Return [X, Y] of the center of cell containing provided text 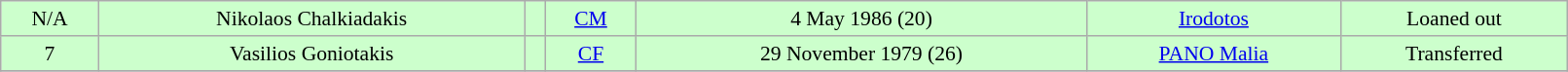
Irodotos [1214, 18]
CM [592, 18]
N/A [50, 18]
CF [592, 54]
4 May 1986 (20) [860, 18]
Nikolaos Chalkiadakis [311, 18]
Vasilios Goniotakis [311, 54]
Transferred [1454, 54]
Loaned out [1454, 18]
PANO Malia [1214, 54]
7 [50, 54]
29 November 1979 (26) [860, 54]
